Capture the cell that displays the provided text and extract its [x, y] central coordinate. 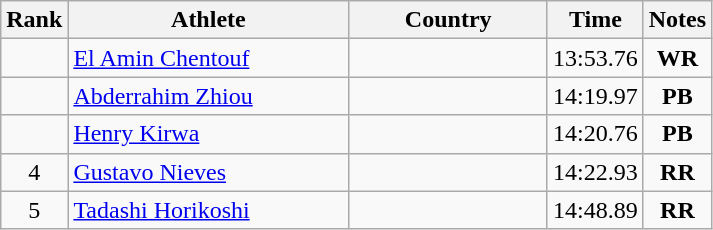
5 [34, 210]
Abderrahim Zhiou [208, 96]
13:53.76 [595, 58]
Henry Kirwa [208, 134]
Notes [677, 20]
Tadashi Horikoshi [208, 210]
Athlete [208, 20]
14:22.93 [595, 172]
Time [595, 20]
14:19.97 [595, 96]
14:48.89 [595, 210]
Rank [34, 20]
4 [34, 172]
El Amin Chentouf [208, 58]
14:20.76 [595, 134]
Country [448, 20]
Gustavo Nieves [208, 172]
WR [677, 58]
